From the cell containing the given text, extract its center point as (x, y) coordinate. 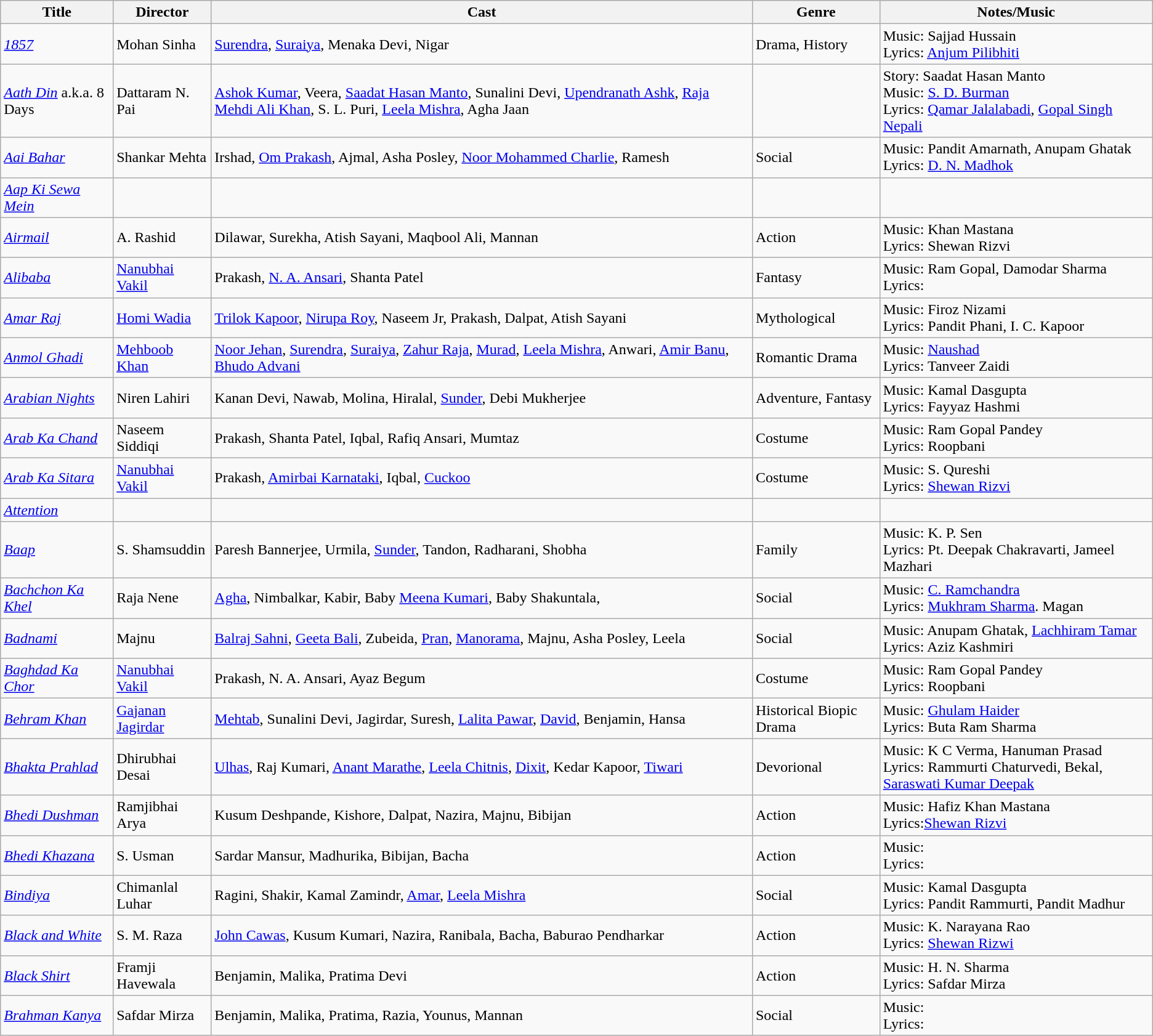
Baghdad Ka Chor (57, 679)
Music: Ram Gopal Pandey Lyrics: Roopbani (1016, 437)
Romantic Drama (815, 357)
Kusum Deshpande, Kishore, Dalpat, Nazira, Majnu, Bibijan (482, 815)
Music: Ram Gopal, Damodar SharmaLyrics: (1016, 277)
Mehboob Khan (163, 357)
Aai Bahar (57, 158)
Ragini, Shakir, Kamal Zamindr, Amar, Leela Mishra (482, 896)
Behram Khan (57, 718)
Story: Saadat Hasan MantoMusic: S. D. BurmanLyrics: Qamar Jalalabadi, Gopal Singh Nepali (1016, 101)
Majnu (163, 638)
Brahman Kanya (57, 1015)
Music: NaushadLyrics: Tanveer Zaidi (1016, 357)
Benjamin, Malika, Pratima, Razia, Younus, Mannan (482, 1015)
Niren Lahiri (163, 398)
A. Rashid (163, 238)
Surendra, Suraiya, Menaka Devi, Nigar (482, 44)
Mythological (815, 318)
Music: K C Verma, Hanuman PrasadLyrics: Rammurti Chaturvedi, Bekal, Saraswati Kumar Deepak (1016, 767)
Chimanlal Luhar (163, 896)
Bhakta Prahlad (57, 767)
Music: Hafiz Khan MastanaLyrics:Shewan Rizvi (1016, 815)
Gajanan Jagirdar (163, 718)
Bhedi Dushman (57, 815)
Music: S. Qureshi Lyrics: Shewan Rizvi (1016, 478)
Prakash, Amirbai Karnataki, Iqbal, Cuckoo (482, 478)
Bhedi Khazana (57, 855)
Safdar Mirza (163, 1015)
Naseem Siddiqi (163, 437)
S. Shamsuddin (163, 550)
Raja Nene (163, 599)
Fantasy (815, 277)
Devorional (815, 767)
Paresh Bannerjee, Urmila, Sunder, Tandon, Radharani, Shobha (482, 550)
Arabian Nights (57, 398)
Music: Kamal Dasgupta Lyrics: Pandit Rammurti, Pandit Madhur (1016, 896)
Sardar Mansur, Madhurika, Bibijan, Bacha (482, 855)
S. M. Raza (163, 935)
Attention (57, 509)
Noor Jehan, Surendra, Suraiya, Zahur Raja, Murad, Leela Mishra, Anwari, Amir Banu, Bhudo Advani (482, 357)
Mohan Sinha (163, 44)
Trilok Kapoor, Nirupa Roy, Naseem Jr, Prakash, Dalpat, Atish Sayani (482, 318)
Alibaba (57, 277)
S. Usman (163, 855)
Airmail (57, 238)
Prakash, N. A. Ansari, Ayaz Begum (482, 679)
Balraj Sahni, Geeta Bali, Zubeida, Pran, Manorama, Majnu, Asha Posley, Leela (482, 638)
Music: Sajjad HussainLyrics: Anjum Pilibhiti (1016, 44)
Black and White (57, 935)
Prakash, Shanta Patel, Iqbal, Rafiq Ansari, Mumtaz (482, 437)
Music: Ghulam HaiderLyrics: Buta Ram Sharma (1016, 718)
John Cawas, Kusum Kumari, Nazira, Ranibala, Bacha, Baburao Pendharkar (482, 935)
1857 (57, 44)
Music: Ram Gopal PandeyLyrics: Roopbani (1016, 679)
Dattaram N. Pai (163, 101)
Cast (482, 12)
Mehtab, Sunalini Devi, Jagirdar, Suresh, Lalita Pawar, David, Benjamin, Hansa (482, 718)
Amar Raj (57, 318)
Title (57, 12)
Badnami (57, 638)
Music: H. N. SharmaLyrics: Safdar Mirza (1016, 976)
Music: Kamal Dasgupta Lyrics: Fayyaz Hashmi (1016, 398)
Bindiya (57, 896)
Adventure, Fantasy (815, 398)
Historical Biopic Drama (815, 718)
Family (815, 550)
Notes/Music (1016, 12)
Music: Anupam Ghatak, Lachhiram TamarLyrics: Aziz Kashmiri (1016, 638)
Music: Pandit Amarnath, Anupam GhatakLyrics: D. N. Madhok (1016, 158)
Ashok Kumar, Veera, Saadat Hasan Manto, Sunalini Devi, Upendranath Ashk, Raja Mehdi Ali Khan, S. L. Puri, Leela Mishra, Agha Jaan (482, 101)
Dilawar, Surekha, Atish Sayani, Maqbool Ali, Mannan (482, 238)
Benjamin, Malika, Pratima Devi (482, 976)
Arab Ka Sitara (57, 478)
Genre (815, 12)
Homi Wadia (163, 318)
Shankar Mehta (163, 158)
Baap (57, 550)
Ramjibhai Arya (163, 815)
Bachchon Ka Khel (57, 599)
Irshad, Om Prakash, Ajmal, Asha Posley, Noor Mohammed Charlie, Ramesh (482, 158)
Music: K. P. SenLyrics: Pt. Deepak Chakravarti, Jameel Mazhari (1016, 550)
Music: C. RamchandraLyrics: Mukhram Sharma. Magan (1016, 599)
Music: Khan MastanaLyrics: Shewan Rizvi (1016, 238)
Ulhas, Raj Kumari, Anant Marathe, Leela Chitnis, Dixit, Kedar Kapoor, Tiwari (482, 767)
Music: K. Narayana RaoLyrics: Shewan Rizwi (1016, 935)
Dhirubhai Desai (163, 767)
Kanan Devi, Nawab, Molina, Hiralal, Sunder, Debi Mukherjee (482, 398)
Music: Firoz Nizami Lyrics: Pandit Phani, I. C. Kapoor (1016, 318)
Director (163, 12)
Black Shirt (57, 976)
Drama, History (815, 44)
Aap Ki Sewa Mein (57, 197)
Aath Din a.k.a. 8 Days (57, 101)
Anmol Ghadi (57, 357)
Agha, Nimbalkar, Kabir, Baby Meena Kumari, Baby Shakuntala, (482, 599)
Arab Ka Chand (57, 437)
Framji Havewala (163, 976)
Prakash, N. A. Ansari, Shanta Patel (482, 277)
